Return [x, y] of the center of cell containing provided text 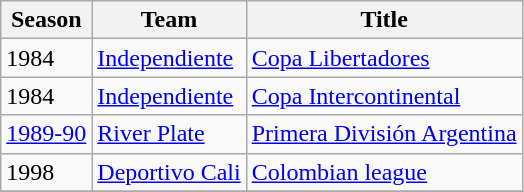
Copa Intercontinental [384, 96]
Primera División Argentina [384, 134]
Title [384, 20]
Deportivo Cali [169, 172]
Copa Libertadores [384, 58]
1998 [46, 172]
Colombian league [384, 172]
River Plate [169, 134]
Team [169, 20]
1989-90 [46, 134]
Season [46, 20]
